Find where the given text appears and provide that cell's center as [X, Y] coordinate. 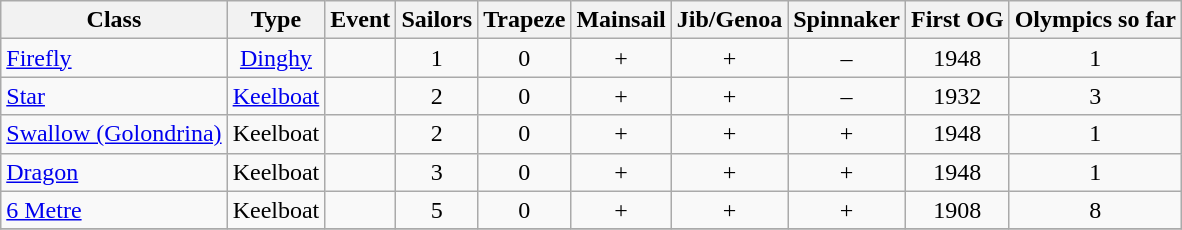
Dinghy [276, 58]
Star [114, 96]
Class [114, 20]
Spinnaker [847, 20]
1932 [957, 96]
Event [360, 20]
Type [276, 20]
Swallow (Golondrina) [114, 134]
Trapeze [524, 20]
Firefly [114, 58]
1908 [957, 210]
Dragon [114, 172]
6 Metre [114, 210]
5 [437, 210]
Mainsail [621, 20]
Olympics so far [1095, 20]
Jib/Genoa [729, 20]
Sailors [437, 20]
8 [1095, 210]
First OG [957, 20]
